Return the [X, Y] coordinate for the center point of the cell that contains the specified text.  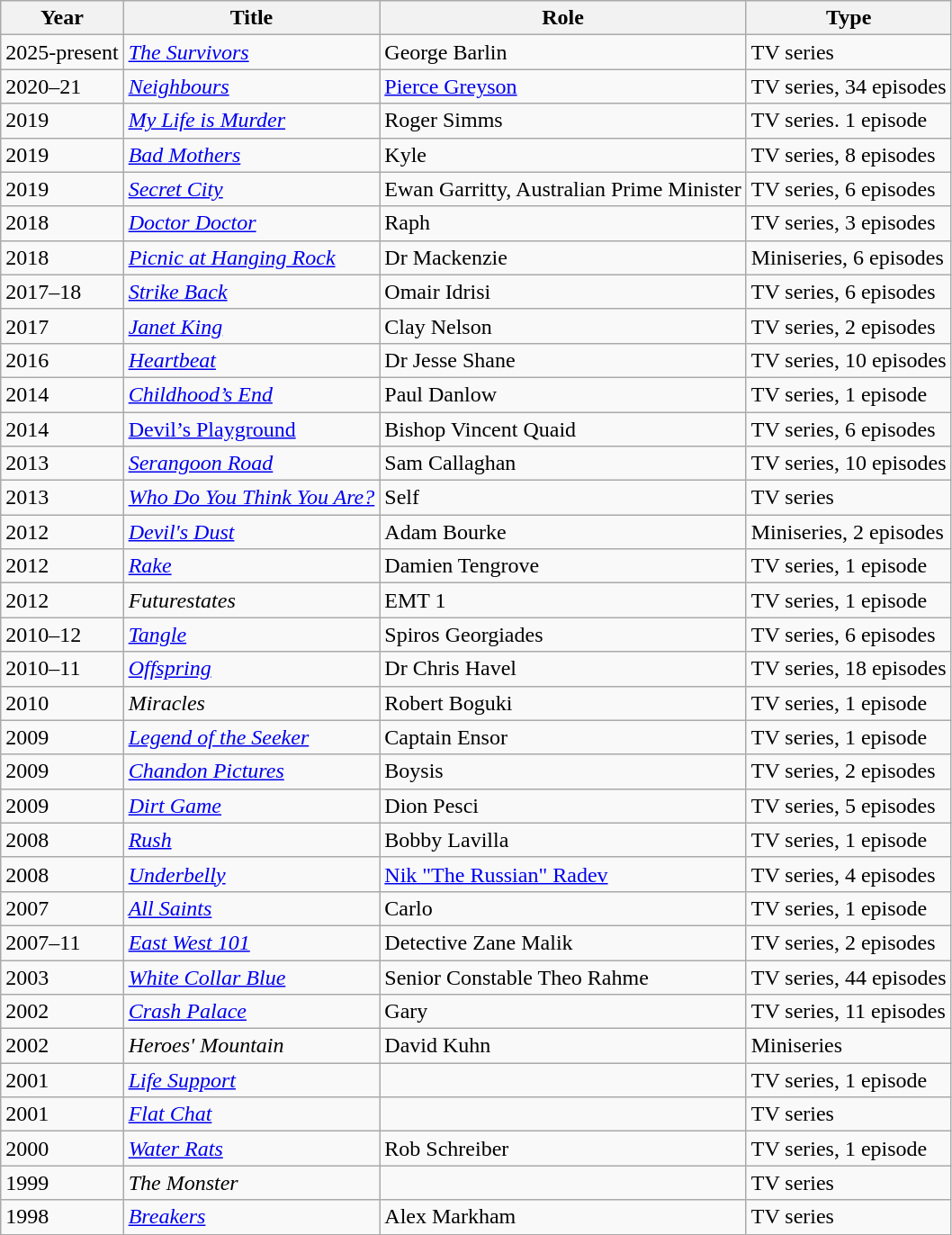
Devil's Dust [252, 532]
Gary [563, 1012]
Roger Simms [563, 121]
Bad Mothers [252, 155]
Dirt Game [252, 806]
TV series, 4 episodes [849, 874]
Water Rats [252, 1149]
Type [849, 18]
Rush [252, 840]
EMT 1 [563, 600]
Miniseries [849, 1046]
Secret City [252, 189]
All Saints [252, 908]
2007–11 [62, 942]
Miracles [252, 703]
Doctor Doctor [252, 223]
Childhood’s End [252, 394]
Adam Bourke [563, 532]
Omair Idrisi [563, 292]
The Monster [252, 1183]
Ewan Garritty, Australian Prime Minister [563, 189]
TV series, 5 episodes [849, 806]
David Kuhn [563, 1046]
TV series, 11 episodes [849, 1012]
Bishop Vincent Quaid [563, 429]
Devil’s Playground [252, 429]
Nik "The Russian" Radev [563, 874]
1998 [62, 1217]
2017–18 [62, 292]
Heartbeat [252, 360]
East West 101 [252, 942]
Dr Jesse Shane [563, 360]
2017 [62, 326]
TV series, 3 episodes [849, 223]
Paul Danlow [563, 394]
Life Support [252, 1080]
Title [252, 18]
Underbelly [252, 874]
Tangle [252, 635]
Raph [563, 223]
Dion Pesci [563, 806]
2003 [62, 977]
TV series, 34 episodes [849, 86]
Clay Nelson [563, 326]
Sam Callaghan [563, 464]
2010 [62, 703]
2007 [62, 908]
2020–21 [62, 86]
Spiros Georgiades [563, 635]
Offspring [252, 669]
Serangoon Road [252, 464]
Dr Chris Havel [563, 669]
TV series. 1 episode [849, 121]
Senior Constable Theo Rahme [563, 977]
2010–11 [62, 669]
Breakers [252, 1217]
Captain Ensor [563, 737]
My Life is Murder [252, 121]
Alex Markham [563, 1217]
TV series, 44 episodes [849, 977]
Detective Zane Malik [563, 942]
Robert Boguki [563, 703]
Bobby Lavilla [563, 840]
Strike Back [252, 292]
Flat Chat [252, 1114]
Heroes' Mountain [252, 1046]
Dr Mackenzie [563, 257]
Rake [252, 566]
Janet King [252, 326]
Crash Palace [252, 1012]
Boysis [563, 771]
2000 [62, 1149]
Carlo [563, 908]
2010–12 [62, 635]
Year [62, 18]
White Collar Blue [252, 977]
Futurestates [252, 600]
Kyle [563, 155]
Pierce Greyson [563, 86]
George Barlin [563, 52]
2016 [62, 360]
Self [563, 498]
Picnic at Hanging Rock [252, 257]
Who Do You Think You Are? [252, 498]
Damien Tengrove [563, 566]
Legend of the Seeker [252, 737]
TV series, 18 episodes [849, 669]
Neighbours [252, 86]
Rob Schreiber [563, 1149]
Role [563, 18]
1999 [62, 1183]
Miniseries, 2 episodes [849, 532]
TV series, 8 episodes [849, 155]
Chandon Pictures [252, 771]
2025-present [62, 52]
Miniseries, 6 episodes [849, 257]
The Survivors [252, 52]
